Detect which cell encompasses the target text, then output its (X, Y) center coordinate. 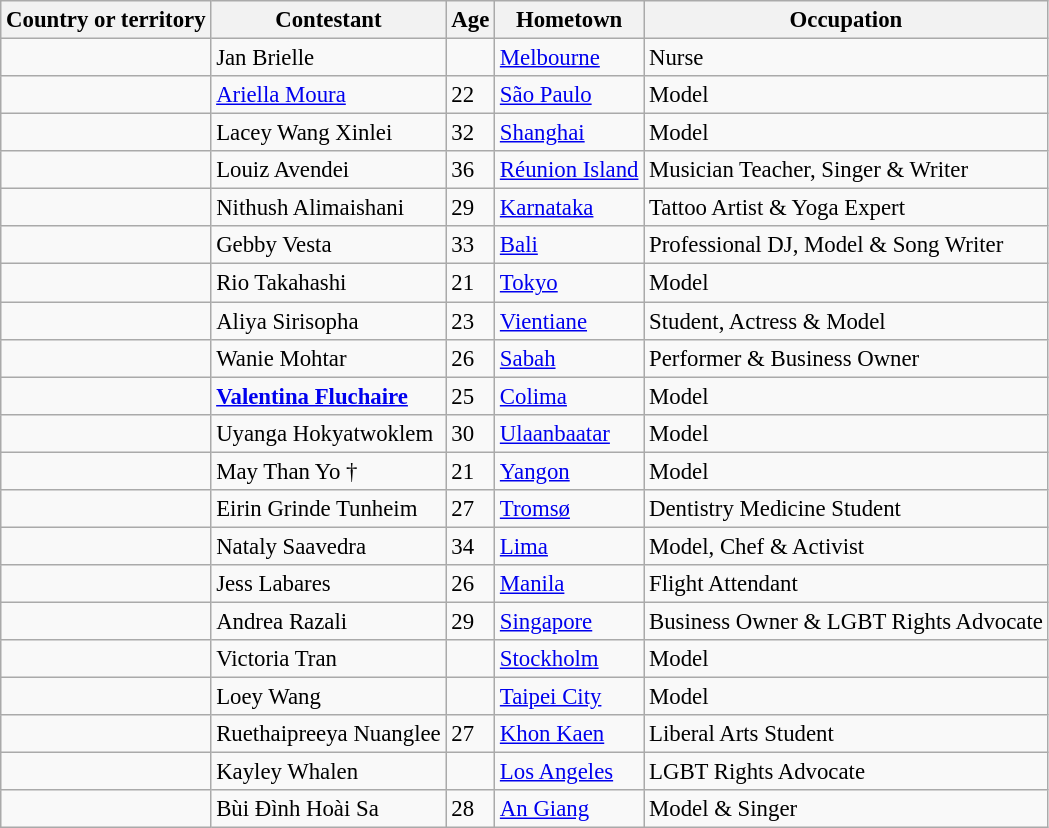
LGBT Rights Advocate (846, 772)
Valentina Fluchaire (328, 396)
Student, Actress & Model (846, 321)
Louiz Avendei (328, 170)
Kayley Whalen (328, 772)
34 (470, 546)
Tromsø (570, 509)
Occupation (846, 20)
Shanghai (570, 133)
Andrea Razali (328, 621)
Victoria Tran (328, 659)
28 (470, 809)
Taipei City (570, 697)
Liberal Arts Student (846, 734)
Lima (570, 546)
Aliya Sirisopha (328, 321)
Bali (570, 245)
Bùi Đình Hoài Sa (328, 809)
Ulaanbaatar (570, 433)
Ruethaipreeya Nuanglee (328, 734)
Ariella Moura (328, 95)
Tokyo (570, 283)
Colima (570, 396)
Jess Labares (328, 584)
Loey Wang (328, 697)
Stockholm (570, 659)
Nurse (846, 58)
Age (470, 20)
May Than Yo † (328, 471)
Sabah (570, 358)
33 (470, 245)
Professional DJ, Model & Song Writer (846, 245)
Hometown (570, 20)
Melbourne (570, 58)
Nithush Alimaishani (328, 208)
Khon Kaen (570, 734)
30 (470, 433)
Flight Attendant (846, 584)
Réunion Island (570, 170)
Nataly Saavedra (328, 546)
Karnataka (570, 208)
Country or territory (106, 20)
Uyanga Hokyatwoklem (328, 433)
Lacey Wang Xinlei (328, 133)
Contestant (328, 20)
Eirin Grinde Tunheim (328, 509)
Singapore (570, 621)
22 (470, 95)
Yangon (570, 471)
25 (470, 396)
Jan Brielle (328, 58)
Los Angeles (570, 772)
An Giang (570, 809)
Business Owner & LGBT Rights Advocate (846, 621)
Dentistry Medicine Student (846, 509)
36 (470, 170)
Performer & Business Owner (846, 358)
Vientiane (570, 321)
Tattoo Artist & Yoga Expert (846, 208)
Wanie Mohtar (328, 358)
32 (470, 133)
Rio Takahashi (328, 283)
Model, Chef & Activist (846, 546)
Musician Teacher, Singer & Writer (846, 170)
Gebby Vesta (328, 245)
Model & Singer (846, 809)
23 (470, 321)
São Paulo (570, 95)
Manila (570, 584)
